Find where the given text appears and provide that cell's center as (x, y) coordinate. 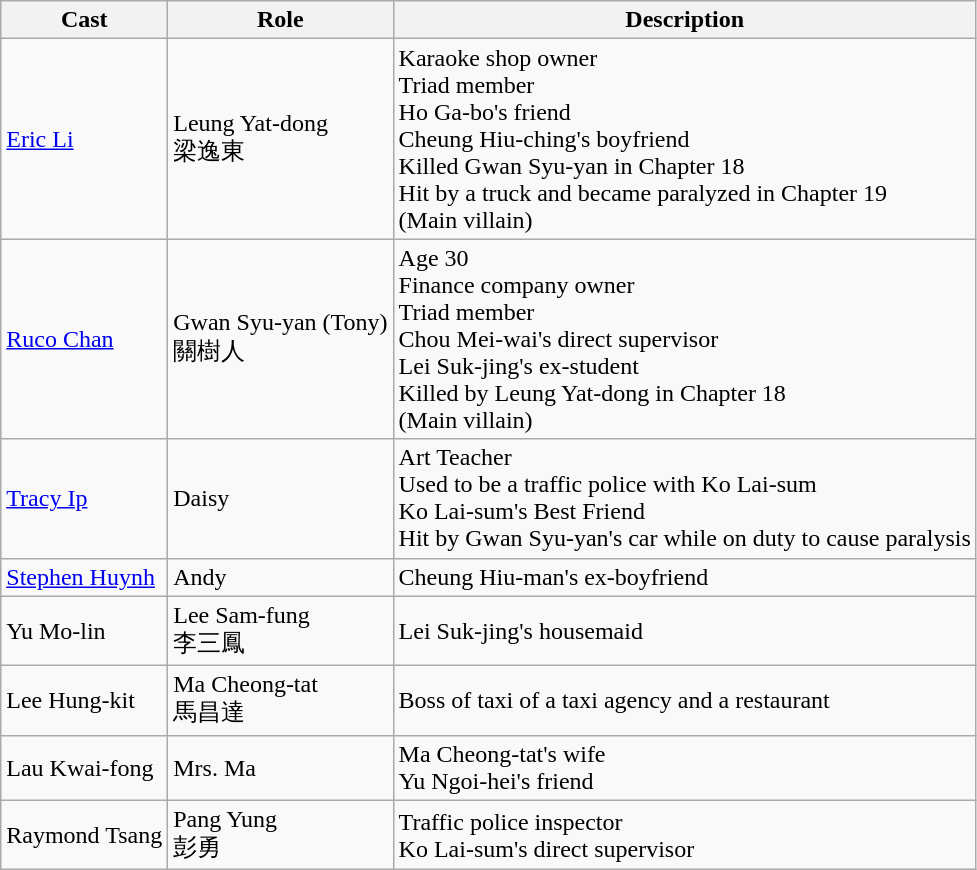
Description (684, 20)
Boss of taxi of a taxi agency and a restaurant (684, 701)
Mrs. Ma (280, 768)
Cheung Hiu-man's ex-boyfriend (684, 577)
Role (280, 20)
Lee Sam-fung 李三鳳 (280, 631)
Pang Yung 彭勇 (280, 835)
Lee Hung-kit (84, 701)
Ruco Chan (84, 339)
Gwan Syu-yan (Tony) 關樹人 (280, 339)
Ma Cheong-tat 馬昌達 (280, 701)
Traffic police inspector Ko Lai-sum's direct supervisor (684, 835)
Tracy Ip (84, 498)
Lau Kwai-fong (84, 768)
Stephen Huynh (84, 577)
Ma Cheong-tat's wife Yu Ngoi-hei's friend (684, 768)
Yu Mo-lin (84, 631)
Eric Li (84, 139)
Andy (280, 577)
Daisy (280, 498)
Art Teacher Used to be a traffic police with Ko Lai-sum Ko Lai-sum's Best Friend Hit by Gwan Syu-yan's car while on duty to cause paralysis (684, 498)
Cast (84, 20)
Lei Suk-jing's housemaid (684, 631)
Raymond Tsang (84, 835)
Leung Yat-dong 梁逸東 (280, 139)
